Determine the [X, Y] coordinate at the center of the cell enclosing the given text.  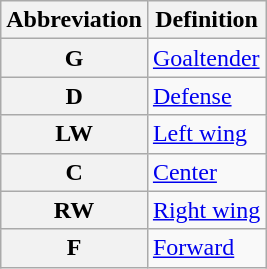
G [74, 58]
Defense [206, 96]
F [74, 248]
Goaltender [206, 58]
LW [74, 134]
Center [206, 172]
Forward [206, 248]
C [74, 172]
Left wing [206, 134]
D [74, 96]
Abbreviation [74, 20]
Definition [206, 20]
Right wing [206, 210]
RW [74, 210]
